Return the [x, y] coordinate for the center point of the cell that contains the specified text.  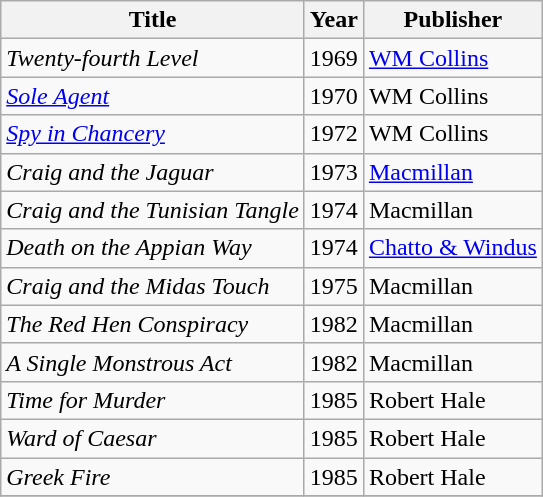
Craig and the Midas Touch [153, 286]
Time for Murder [153, 400]
1970 [334, 96]
1973 [334, 172]
Greek Fire [153, 477]
Spy in Chancery [153, 134]
Sole Agent [153, 96]
Publisher [452, 20]
Craig and the Tunisian Tangle [153, 210]
The Red Hen Conspiracy [153, 324]
1975 [334, 286]
Twenty-fourth Level [153, 58]
Death on the Appian Way [153, 248]
Craig and the Jaguar [153, 172]
Chatto & Windus [452, 248]
1972 [334, 134]
1969 [334, 58]
Ward of Caesar [153, 438]
Title [153, 20]
A Single Monstrous Act [153, 362]
Year [334, 20]
